Output the [X, Y] coordinate of the center of the cell containing the given text.  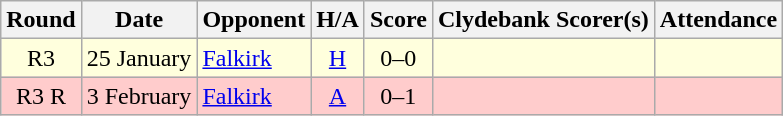
R3 [41, 58]
3 February [139, 96]
0–0 [398, 58]
Opponent [254, 20]
Score [398, 20]
Round [41, 20]
H/A [338, 20]
Attendance [718, 20]
A [338, 96]
H [338, 58]
R3 R [41, 96]
0–1 [398, 96]
Date [139, 20]
25 January [139, 58]
Clydebank Scorer(s) [543, 20]
